Identify which cell holds the provided text, then report its [x, y] central coordinate. 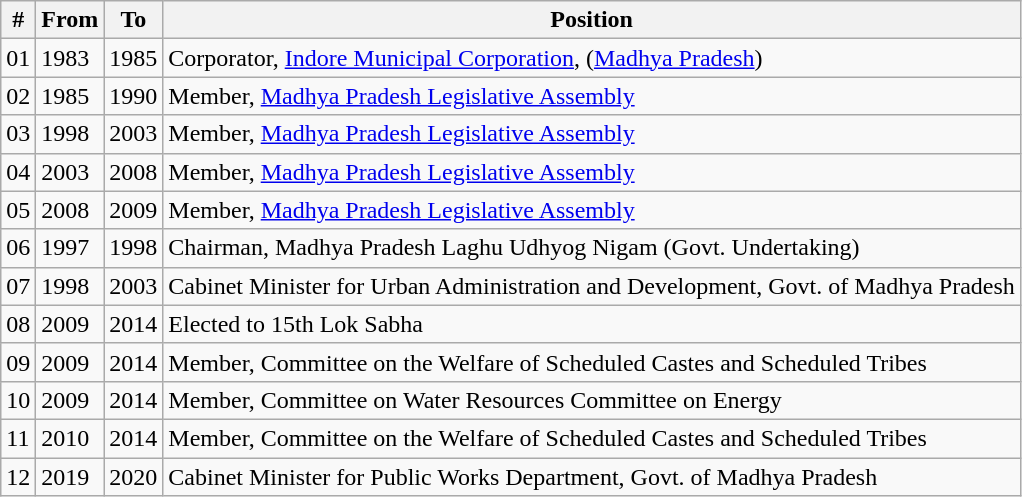
04 [18, 172]
12 [18, 477]
2020 [134, 477]
05 [18, 210]
06 [18, 248]
01 [18, 58]
To [134, 20]
2019 [70, 477]
1983 [70, 58]
1997 [70, 248]
1990 [134, 96]
Position [592, 20]
Chairman, Madhya Pradesh Laghu Udhyog Nigam (Govt. Undertaking) [592, 248]
Cabinet Minister for Urban Administration and Development, Govt. of Madhya Pradesh [592, 286]
# [18, 20]
11 [18, 438]
08 [18, 324]
From [70, 20]
03 [18, 134]
Member, Committee on Water Resources Committee on Energy [592, 400]
Elected to 15th Lok Sabha [592, 324]
02 [18, 96]
10 [18, 400]
Cabinet Minister for Public Works Department, Govt. of Madhya Pradesh [592, 477]
Corporator, Indore Municipal Corporation, (Madhya Pradesh) [592, 58]
09 [18, 362]
2010 [70, 438]
07 [18, 286]
